From the cell containing the given text, extract its center point as [x, y] coordinate. 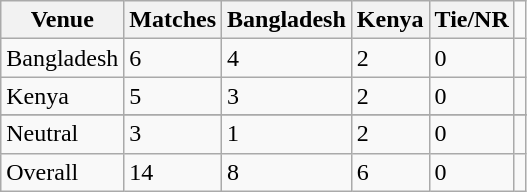
Neutral [62, 134]
14 [173, 172]
5 [173, 96]
4 [287, 58]
1 [287, 134]
Overall [62, 172]
8 [287, 172]
Venue [62, 20]
Tie/NR [472, 20]
Matches [173, 20]
